Locate the cell with the specified text and output its [x, y] center coordinate. 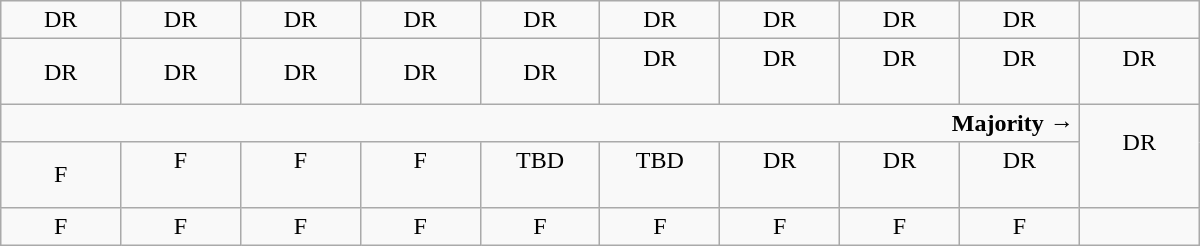
Majority → [540, 123]
